Find where the given text appears and provide that cell's center as (X, Y) coordinate. 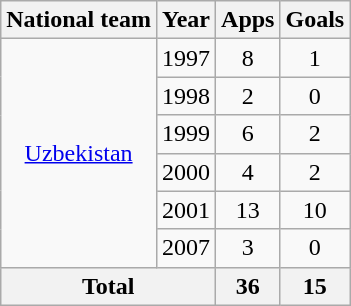
Total (108, 286)
36 (248, 286)
Year (186, 20)
8 (248, 58)
Apps (248, 20)
1998 (186, 96)
10 (315, 210)
13 (248, 210)
6 (248, 134)
15 (315, 286)
Goals (315, 20)
3 (248, 248)
1997 (186, 58)
4 (248, 172)
2007 (186, 248)
1999 (186, 134)
2000 (186, 172)
National team (79, 20)
Uzbekistan (79, 153)
1 (315, 58)
2001 (186, 210)
